Return the [X, Y] coordinate for the center point of the cell that contains the specified text.  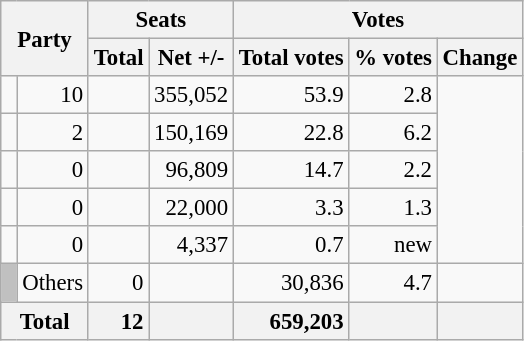
22.8 [290, 133]
12 [118, 321]
22,000 [192, 208]
96,809 [192, 170]
4.7 [393, 283]
2.8 [393, 95]
30,836 [290, 283]
10 [52, 95]
53.9 [290, 95]
659,203 [290, 321]
150,169 [192, 133]
Seats [160, 20]
Party [45, 38]
1.3 [393, 208]
6.2 [393, 133]
355,052 [192, 95]
2.2 [393, 170]
Others [52, 283]
% votes [393, 58]
Votes [378, 20]
3.3 [290, 208]
Change [480, 58]
0.7 [290, 245]
Total votes [290, 58]
2 [52, 133]
Net +/- [192, 58]
14.7 [290, 170]
4,337 [192, 245]
new [393, 245]
